From the cell containing the given text, extract its center point as (X, Y) coordinate. 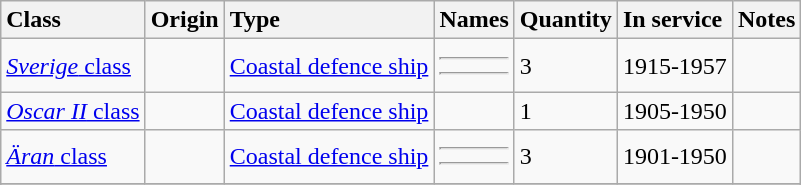
Notes (766, 20)
1901-1950 (674, 156)
Quantity (566, 20)
1905-1950 (674, 111)
Names (474, 20)
Class (73, 20)
Origin (184, 20)
1915-1957 (674, 66)
Sverige class (73, 66)
Oscar II class (73, 111)
Type (329, 20)
1 (566, 111)
Äran class (73, 156)
In service (674, 20)
